Extract the [X, Y] coordinate from the center of the cell holding the provided text.  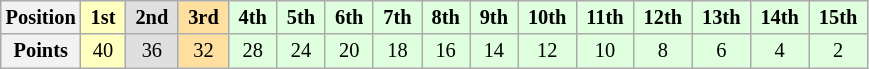
8 [663, 51]
20 [349, 51]
9th [494, 17]
5th [301, 17]
1st [104, 17]
6th [349, 17]
Points [41, 51]
6 [721, 51]
18 [397, 51]
2nd [152, 17]
24 [301, 51]
12 [547, 51]
28 [253, 51]
36 [152, 51]
14th [779, 17]
15th [838, 17]
32 [203, 51]
3rd [203, 17]
16 [446, 51]
12th [663, 17]
7th [397, 17]
4th [253, 17]
10th [547, 17]
4 [779, 51]
11th [604, 17]
Position [41, 17]
40 [104, 51]
8th [446, 17]
10 [604, 51]
2 [838, 51]
13th [721, 17]
14 [494, 51]
